Detect which cell encompasses the target text, then output its (X, Y) center coordinate. 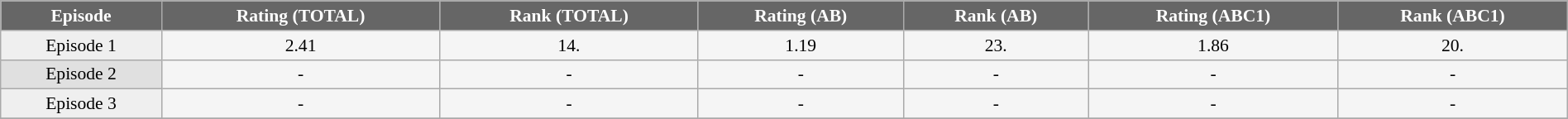
1.86 (1213, 45)
Rank (ABC1) (1452, 16)
Episode 3 (81, 104)
Rating (AB) (801, 16)
Episode (81, 16)
Rating (TOTAL) (301, 16)
20. (1452, 45)
2.41 (301, 45)
1.19 (801, 45)
Episode 2 (81, 74)
23. (996, 45)
Rank (TOTAL) (569, 16)
14. (569, 45)
Rating (ABC1) (1213, 16)
Rank (AB) (996, 16)
Episode 1 (81, 45)
